Find where the given text appears and provide that cell's center as (x, y) coordinate. 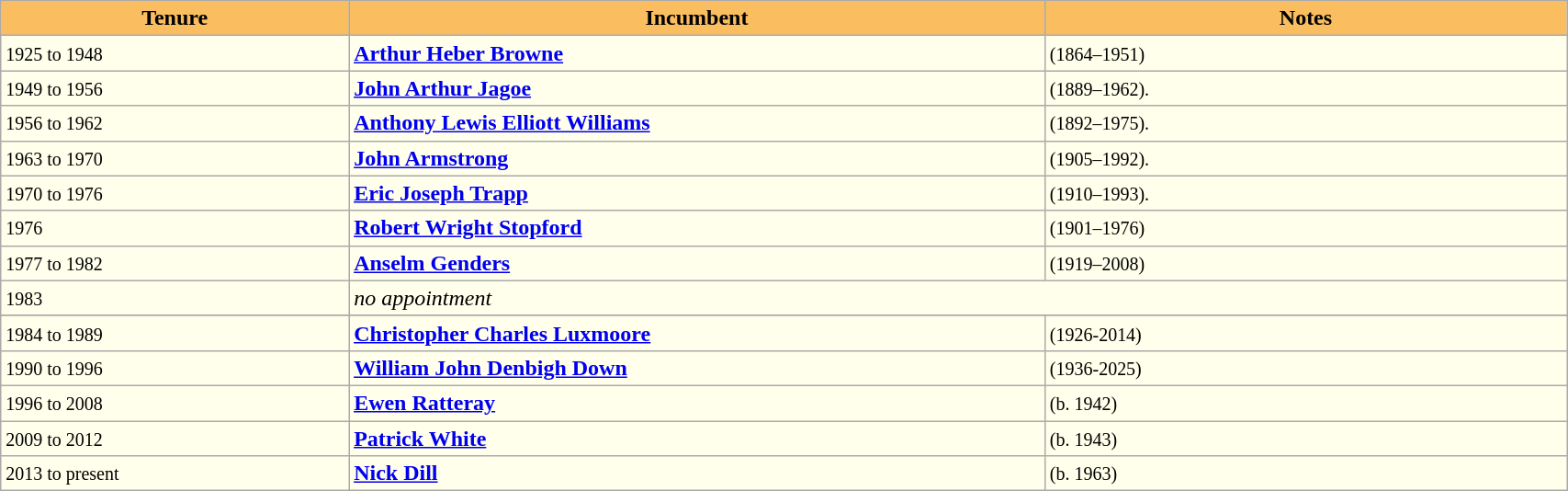
Arthur Heber Browne (697, 53)
(b. 1963) (1305, 474)
Christopher Charles Luxmoore (697, 333)
Eric Joseph Trapp (697, 193)
(b. 1942) (1305, 403)
(1864–1951) (1305, 53)
Tenure (175, 18)
(1901–1976) (1305, 228)
1977 to 1982 (175, 263)
1976 (175, 228)
(1905–1992). (1305, 158)
(1889–1962). (1305, 88)
John Arthur Jagoe (697, 88)
1925 to 1948 (175, 53)
Robert Wright Stopford (697, 228)
Notes (1305, 18)
1996 to 2008 (175, 403)
1970 to 1976 (175, 193)
no appointment (958, 298)
Ewen Ratteray (697, 403)
Patrick White (697, 439)
1956 to 1962 (175, 123)
(1936-2025) (1305, 368)
1984 to 1989 (175, 333)
William John Denbigh Down (697, 368)
Incumbent (697, 18)
1990 to 1996 (175, 368)
(1919–2008) (1305, 263)
1963 to 1970 (175, 158)
1983 (175, 298)
2013 to present (175, 474)
(b. 1943) (1305, 439)
Anselm Genders (697, 263)
(1910–1993). (1305, 193)
John Armstrong (697, 158)
Nick Dill (697, 474)
(1926-2014) (1305, 333)
(1892–1975). (1305, 123)
1949 to 1956 (175, 88)
2009 to 2012 (175, 439)
Anthony Lewis Elliott Williams (697, 123)
